Locate the cell with the specified text and output its [X, Y] center coordinate. 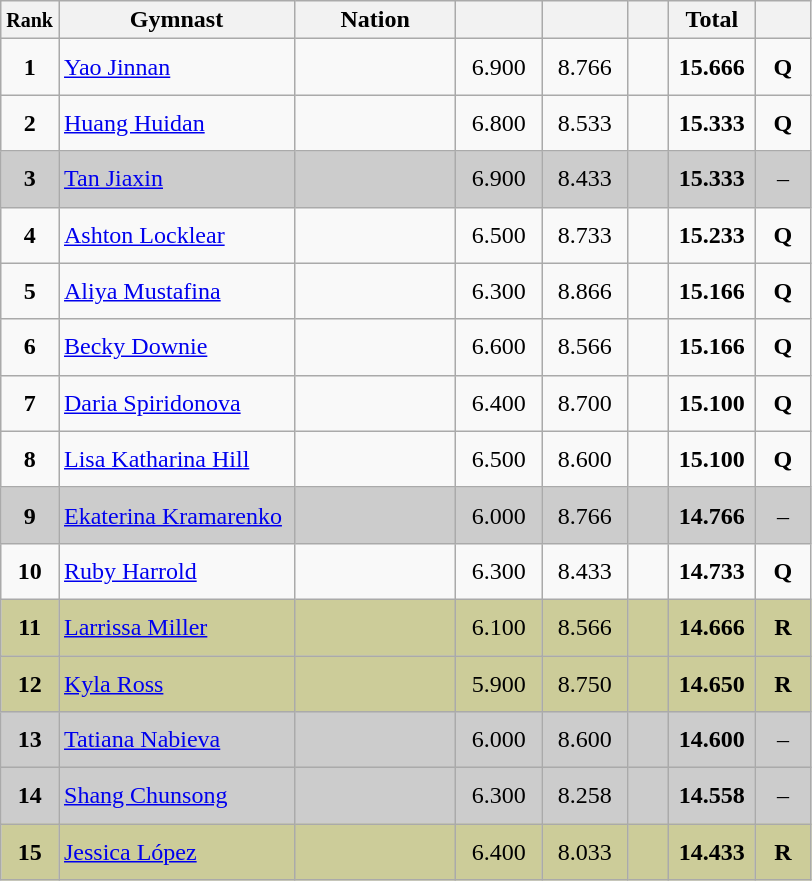
8.866 [585, 291]
Aliya Mustafina [176, 291]
Shang Chunsong [176, 796]
14 [30, 796]
Becky Downie [176, 347]
Ashton Locklear [176, 235]
8.533 [585, 123]
Ruby Harrold [176, 571]
13 [30, 740]
5 [30, 291]
2 [30, 123]
6.600 [499, 347]
14.650 [712, 684]
Jessica López [176, 852]
8.033 [585, 852]
14.766 [712, 515]
9 [30, 515]
6.100 [499, 627]
8.258 [585, 796]
15.666 [712, 67]
6.800 [499, 123]
8 [30, 459]
14.666 [712, 627]
15.233 [712, 235]
Nation [376, 20]
Lisa Katharina Hill [176, 459]
Gymnast [176, 20]
Tatiana Nabieva [176, 740]
Rank [30, 20]
6 [30, 347]
Yao Jinnan [176, 67]
14.600 [712, 740]
8.750 [585, 684]
5.900 [499, 684]
11 [30, 627]
1 [30, 67]
8.733 [585, 235]
Huang Huidan [176, 123]
14.733 [712, 571]
4 [30, 235]
8.700 [585, 403]
12 [30, 684]
10 [30, 571]
Daria Spiridonova [176, 403]
Larrissa Miller [176, 627]
3 [30, 179]
Kyla Ross [176, 684]
7 [30, 403]
Ekaterina Kramarenko [176, 515]
15 [30, 852]
Total [712, 20]
14.558 [712, 796]
Tan Jiaxin [176, 179]
14.433 [712, 852]
